Search for the cell housing the specified text and yield its (x, y) center coordinate. 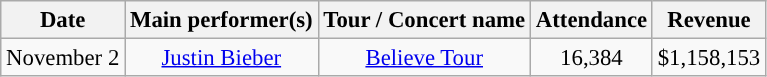
Revenue (708, 20)
Believe Tour (424, 58)
Justin Bieber (222, 58)
November 2 (63, 58)
Main performer(s) (222, 20)
16,384 (591, 58)
Date (63, 20)
Tour / Concert name (424, 20)
Attendance (591, 20)
$1,158,153 (708, 58)
